Determine the [X, Y] coordinate at the center of the cell enclosing the given text.  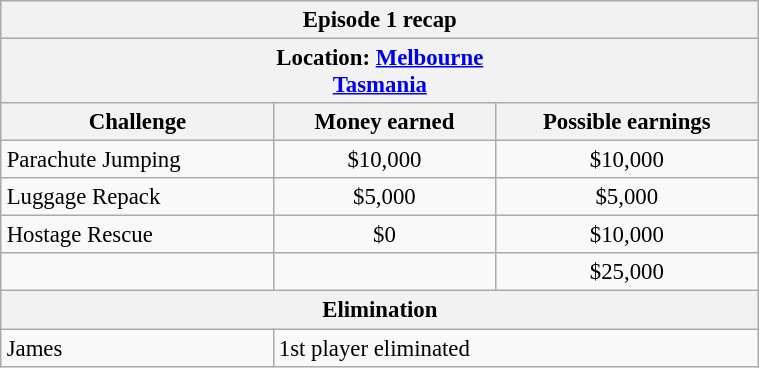
Challenge [137, 122]
Elimination [380, 310]
Money earned [385, 122]
Episode 1 recap [380, 20]
Luggage Repack [137, 197]
Parachute Jumping [137, 160]
1st player eliminated [516, 347]
Hostage Rescue [137, 235]
Possible earnings [626, 122]
$0 [385, 235]
$25,000 [626, 272]
Location: MelbourneTasmania [380, 70]
James [137, 347]
